Output the (X, Y) coordinate of the center of the cell containing the given text.  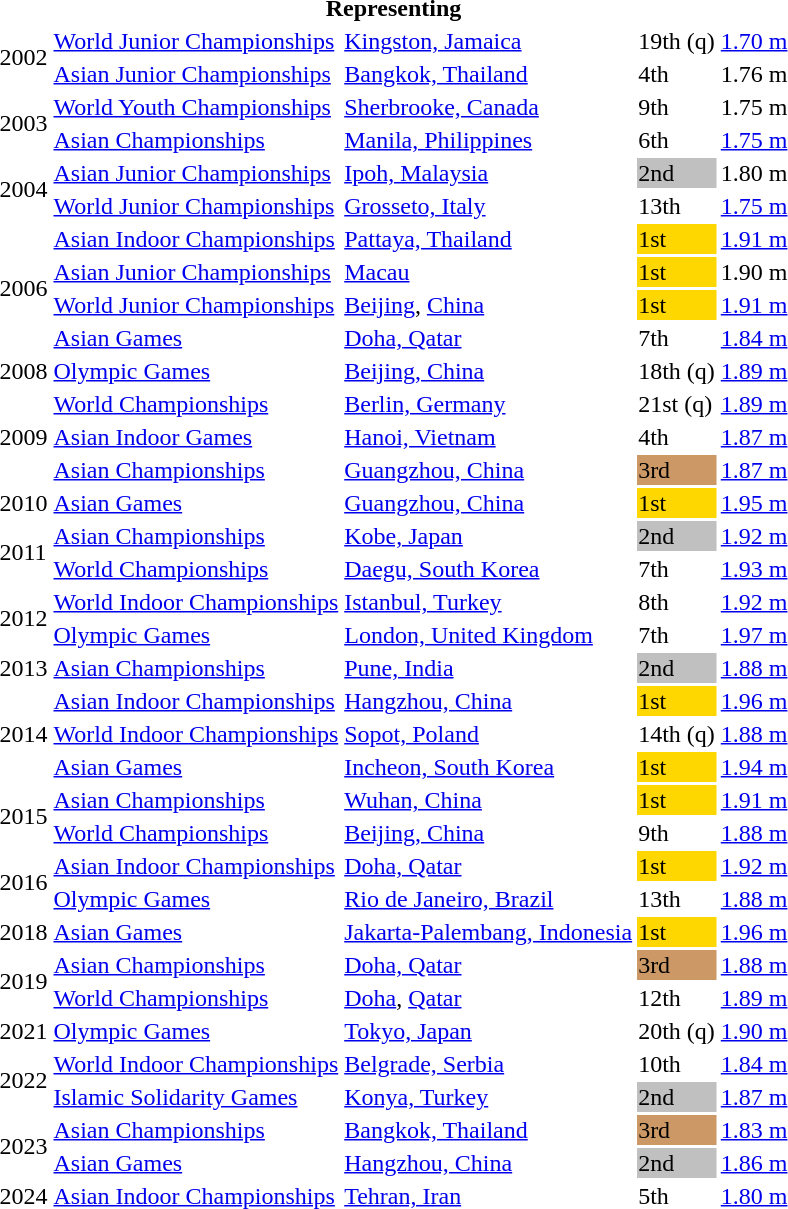
London, United Kingdom (488, 635)
Pattaya, Thailand (488, 239)
6th (677, 140)
Konya, Turkey (488, 1097)
18th (q) (677, 371)
World Youth Championships (196, 107)
Islamic Solidarity Games (196, 1097)
21st (q) (677, 404)
Istanbul, Turkey (488, 602)
Berlin, Germany (488, 404)
Pune, India (488, 668)
Wuhan, China (488, 800)
Asian Indoor Games (196, 437)
10th (677, 1064)
Kobe, Japan (488, 536)
Jakarta-Palembang, Indonesia (488, 932)
Sopot, Poland (488, 734)
Incheon, South Korea (488, 767)
12th (677, 998)
Belgrade, Serbia (488, 1064)
Macau (488, 272)
Grosseto, Italy (488, 206)
Tokyo, Japan (488, 1031)
Sherbrooke, Canada (488, 107)
Daegu, South Korea (488, 569)
8th (677, 602)
Ipoh, Malaysia (488, 173)
Manila, Philippines (488, 140)
20th (q) (677, 1031)
Rio de Janeiro, Brazil (488, 899)
14th (q) (677, 734)
Hanoi, Vietnam (488, 437)
19th (q) (677, 41)
Kingston, Jamaica (488, 41)
